From the cell containing the given text, extract its center point as [x, y] coordinate. 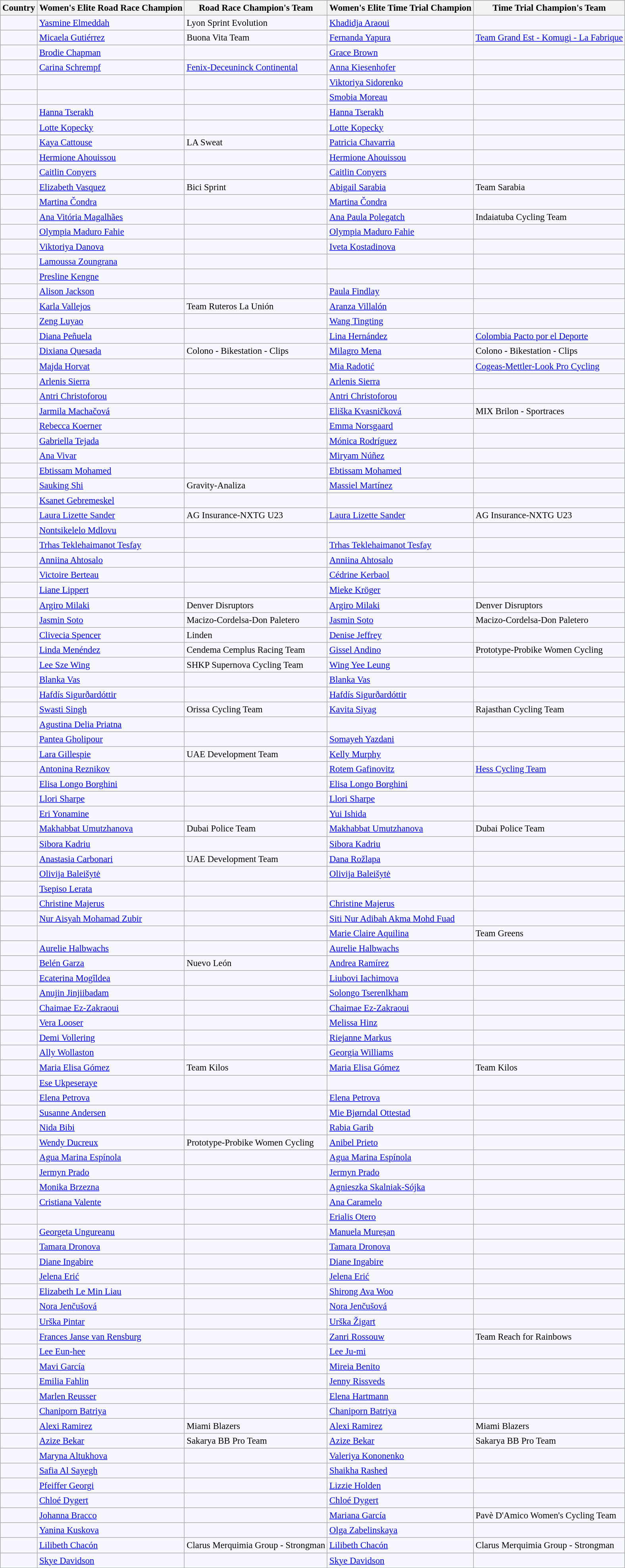
Shirong Ava Woo [400, 1292]
Agnieszka Skalniak-Sójka [400, 1187]
Safia Al Sayegh [111, 1471]
Team Reach for Rainbows [549, 1337]
Urška Pintar [111, 1321]
Nur Aisyah Mohamad Zubir [111, 918]
Anastasia Carbonari [111, 859]
Georgia Williams [400, 1053]
Georgeta Ungureanu [111, 1232]
Mariana García [400, 1516]
Mavi García [111, 1366]
Carina Schrempf [111, 68]
Emma Norsgaard [400, 426]
Eliška Kvasničková [400, 411]
Lina Hernández [400, 336]
Massiel Martínez [400, 486]
Pantea Gholipour [111, 739]
Tsepiso Lerata [111, 889]
Marie Claire Aquilina [400, 933]
Cogeas-Mettler-Look Pro Cycling [549, 366]
Vera Looser [111, 1023]
Olga Zabelinskaya [400, 1531]
Elizabeth Le Min Liau [111, 1292]
Karla Vallejos [111, 307]
Lamoussa Zoungrana [111, 262]
Team Ruteros La Unión [256, 307]
Cristiana Valente [111, 1202]
Jarmila Machačová [111, 411]
Somayeh Yazdani [400, 739]
Colombia Pacto por el Deporte [549, 336]
Fernanda Yapura [400, 38]
Wing Yee Leung [400, 665]
Country [19, 8]
Women's Elite Time Trial Champion [400, 8]
Mireia Benito [400, 1366]
Micaela Gutiérrez [111, 38]
Emilia Fahlin [111, 1381]
Team Greens [549, 933]
Time Trial Champion's Team [549, 8]
Liubovi Iachimova [400, 978]
Susanne Andersen [111, 1113]
Lee Eun-hee [111, 1351]
Dana Rožlapa [400, 859]
LA Sweat [256, 142]
Viktoriya Sidorenko [400, 83]
Gravity-Analiza [256, 486]
Nida Bibi [111, 1127]
Erialis Otero [400, 1217]
Shaikha Rashed [400, 1471]
Pavè D'Amico Women's Cycling Team [549, 1516]
Cendema Cemplus Racing Team [256, 650]
Monika Brzezna [111, 1187]
Eri Yonamine [111, 814]
Fenix-Deceuninck Continental [256, 68]
Gabriella Tejada [111, 441]
Manuela Mureșan [400, 1232]
Liane Lippert [111, 590]
Mia Radotić [400, 366]
MIX Brilon - Sportraces [549, 411]
Smobia Moreau [400, 97]
Ksanet Gebremeskel [111, 501]
Mieke Kröger [400, 590]
Team Sarabia [549, 187]
Kelly Murphy [400, 754]
Diana Peñuela [111, 336]
Bici Sprint [256, 187]
Nontsikelelo Mdlovu [111, 530]
Buona Vita Team [256, 38]
Aranza Villalón [400, 307]
Urška Žigart [400, 1321]
Women's Elite Road Race Champion [111, 8]
Rajasthan Cycling Team [549, 710]
Anujin Jinjiibadam [111, 993]
Rebecca Koerner [111, 426]
Paula Findlay [400, 291]
Khadidja Araoui [400, 23]
Ese Ukpeseraye [111, 1083]
Iveta Kostadinova [400, 247]
Hess Cycling Team [549, 769]
Lyon Sprint Evolution [256, 23]
Yanina Kuskova [111, 1531]
Victoire Berteau [111, 575]
Belén Garza [111, 963]
Johanna Bracco [111, 1516]
Wendy Ducreux [111, 1142]
Lizzie Holden [400, 1486]
Alison Jackson [111, 291]
Antonina Reznikov [111, 769]
Elizabeth Vasquez [111, 187]
Cédrine Kerbaol [400, 575]
Frances Janse van Rensburg [111, 1337]
Andrea Ramírez [400, 963]
Milagro Mena [400, 351]
Yui Ishida [400, 814]
Zeng Luyao [111, 321]
Nuevo León [256, 963]
Lee Ju-mi [400, 1351]
Sauking Shi [111, 486]
Ana Vitória Magalhães [111, 217]
Pfeiffer Georgi [111, 1486]
Linda Menéndez [111, 650]
Viktoriya Danova [111, 247]
Jenny Rissveds [400, 1381]
Demi Vollering [111, 1038]
Agustina Delia Priatna [111, 724]
Maryna Altukhova [111, 1456]
Team Grand Est - Komugi - La Fabrique [549, 38]
Riejanne Markus [400, 1038]
SHKP Supernova Cycling Team [256, 665]
Lara Gillespie [111, 754]
Patricia Chavarria [400, 142]
Abigail Sarabia [400, 187]
Grace Brown [400, 53]
Kavita Siyag [400, 710]
Indaiatuba Cycling Team [549, 217]
Zanri Rossouw [400, 1337]
Denise Jeffrey [400, 635]
Majda Horvat [111, 366]
Melissa Hinz [400, 1023]
Linden [256, 635]
Rotem Gafinovitz [400, 769]
Ana Paula Polegatch [400, 217]
Presline Kengne [111, 277]
Yasmine Elmeddah [111, 23]
Dixiana Quesada [111, 351]
Brodie Chapman [111, 53]
Miryam Núñez [400, 456]
Siti Nur Adibah Akma Mohd Fuad [400, 918]
Ally Wollaston [111, 1053]
Gissel Andino [400, 650]
Ecaterina Mogîldea [111, 978]
Elena Hartmann [400, 1396]
Ana Caramelo [400, 1202]
Rabia Garib [400, 1127]
Wang Tingting [400, 321]
Road Race Champion's Team [256, 8]
Anna Kiesenhofer [400, 68]
Mie Bjørndal Ottestad [400, 1113]
Anibel Prieto [400, 1142]
Kaya Cattouse [111, 142]
Orissa Cycling Team [256, 710]
Swasti Singh [111, 710]
Lee Sze Wing [111, 665]
Valeriya Kononenko [400, 1456]
Marlen Reusser [111, 1396]
Ana Vivar [111, 456]
Solongo Tserenlkham [400, 993]
Mónica Rodríguez [400, 441]
Clivecia Spencer [111, 635]
